Return the [X, Y] coordinate for the center point of the cell that contains the specified text.  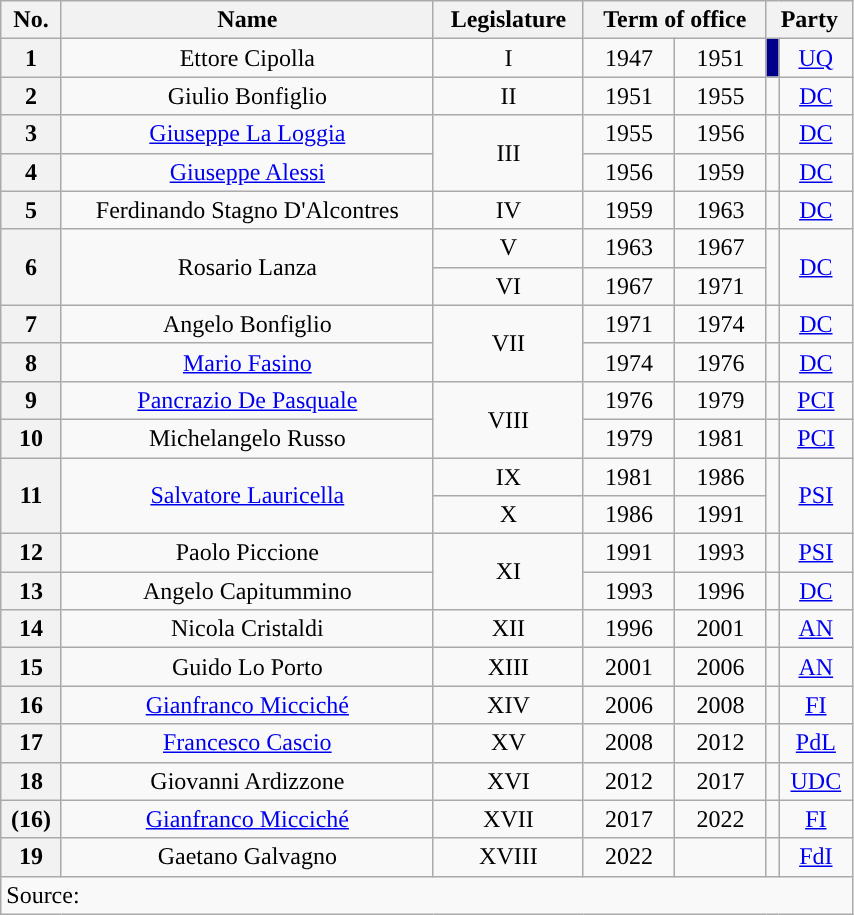
12 [31, 553]
3 [31, 134]
FdI [816, 857]
No. [31, 20]
1947 [628, 58]
XI [508, 572]
19 [31, 857]
Pancrazio De Pasquale [247, 400]
Gaetano Galvagno [247, 857]
Legislature [508, 20]
15 [31, 667]
Party [809, 20]
8 [31, 362]
Angelo Capitummino [247, 591]
IV [508, 210]
Name [247, 20]
XVI [508, 781]
II [508, 96]
2 [31, 96]
7 [31, 324]
5 [31, 210]
XIII [508, 667]
UDC [816, 781]
Guido Lo Porto [247, 667]
Giovanni Ardizzone [247, 781]
Giulio Bonfiglio [247, 96]
V [508, 248]
9 [31, 400]
Ferdinando Stagno D'Alcontres [247, 210]
Mario Fasino [247, 362]
Ettore Cipolla [247, 58]
UQ [816, 58]
Salvatore Lauricella [247, 496]
16 [31, 705]
Francesco Cascio [247, 743]
XIV [508, 705]
18 [31, 781]
III [508, 153]
VIII [508, 419]
Giuseppe Alessi [247, 172]
14 [31, 629]
X [508, 515]
PdL [816, 743]
XVIII [508, 857]
Source: [427, 895]
1 [31, 58]
Angelo Bonfiglio [247, 324]
10 [31, 438]
Rosario Lanza [247, 267]
XII [508, 629]
17 [31, 743]
Michelangelo Russo [247, 438]
VII [508, 343]
VI [508, 286]
XV [508, 743]
Nicola Cristaldi [247, 629]
I [508, 58]
13 [31, 591]
XVII [508, 819]
Paolo Piccione [247, 553]
Term of office [674, 20]
(16) [31, 819]
Giuseppe La Loggia [247, 134]
IX [508, 477]
4 [31, 172]
11 [31, 496]
6 [31, 267]
